Identify which cell holds the provided text, then report its [x, y] central coordinate. 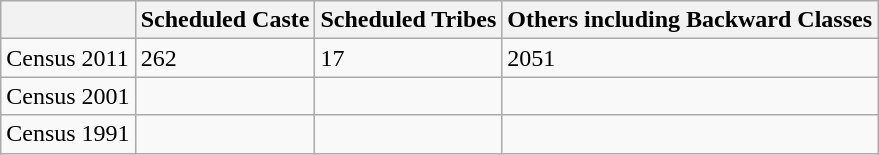
Census 1991 [68, 134]
17 [408, 58]
Scheduled Tribes [408, 20]
Scheduled Caste [225, 20]
Others including Backward Classes [690, 20]
262 [225, 58]
2051 [690, 58]
Census 2011 [68, 58]
Census 2001 [68, 96]
